Find where the given text appears and provide that cell's center as [x, y] coordinate. 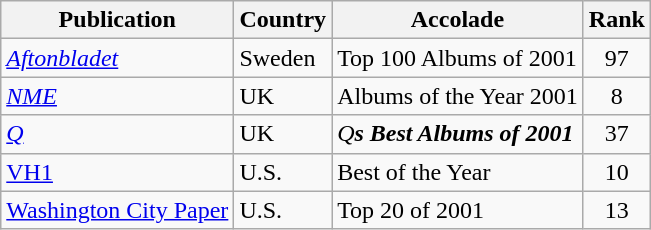
NME [118, 96]
Country [283, 20]
Accolade [458, 20]
Qs Best Albums of 2001 [458, 134]
Washington City Paper [118, 210]
VH1 [118, 172]
8 [616, 96]
Aftonbladet [118, 58]
Albums of the Year 2001 [458, 96]
10 [616, 172]
Best of the Year [458, 172]
Publication [118, 20]
37 [616, 134]
Rank [616, 20]
13 [616, 210]
Sweden [283, 58]
Top 20 of 2001 [458, 210]
97 [616, 58]
Top 100 Albums of 2001 [458, 58]
Q [118, 134]
